Pinpoint the cell where the given text exists, returning its (x, y) midpoint coordinate. 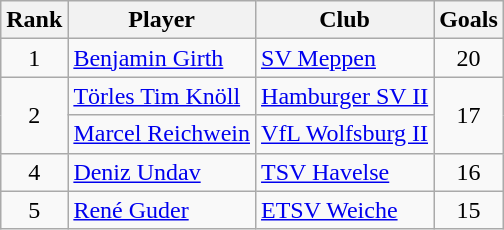
17 (469, 115)
ETSV Weiche (345, 210)
Hamburger SV II (345, 96)
Deniz Undav (162, 172)
15 (469, 210)
5 (34, 210)
1 (34, 58)
4 (34, 172)
Goals (469, 20)
SV Meppen (345, 58)
René Guder (162, 210)
Rank (34, 20)
Benjamin Girth (162, 58)
Törles Tim Knöll (162, 96)
20 (469, 58)
Player (162, 20)
Club (345, 20)
VfL Wolfsburg II (345, 134)
TSV Havelse (345, 172)
Marcel Reichwein (162, 134)
2 (34, 115)
16 (469, 172)
